Determine the (X, Y) coordinate at the center of the cell enclosing the given text.  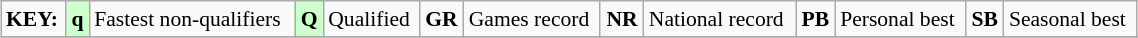
Seasonal best (1070, 19)
Qualified (371, 19)
Games record (532, 19)
q (78, 19)
Fastest non-qualifiers (192, 19)
National record (720, 19)
GR (442, 19)
PB (816, 19)
Personal best (900, 19)
Q (309, 19)
NR (622, 19)
KEY: (34, 19)
SB (985, 19)
